Locate the cell with the specified text and output its (X, Y) center coordinate. 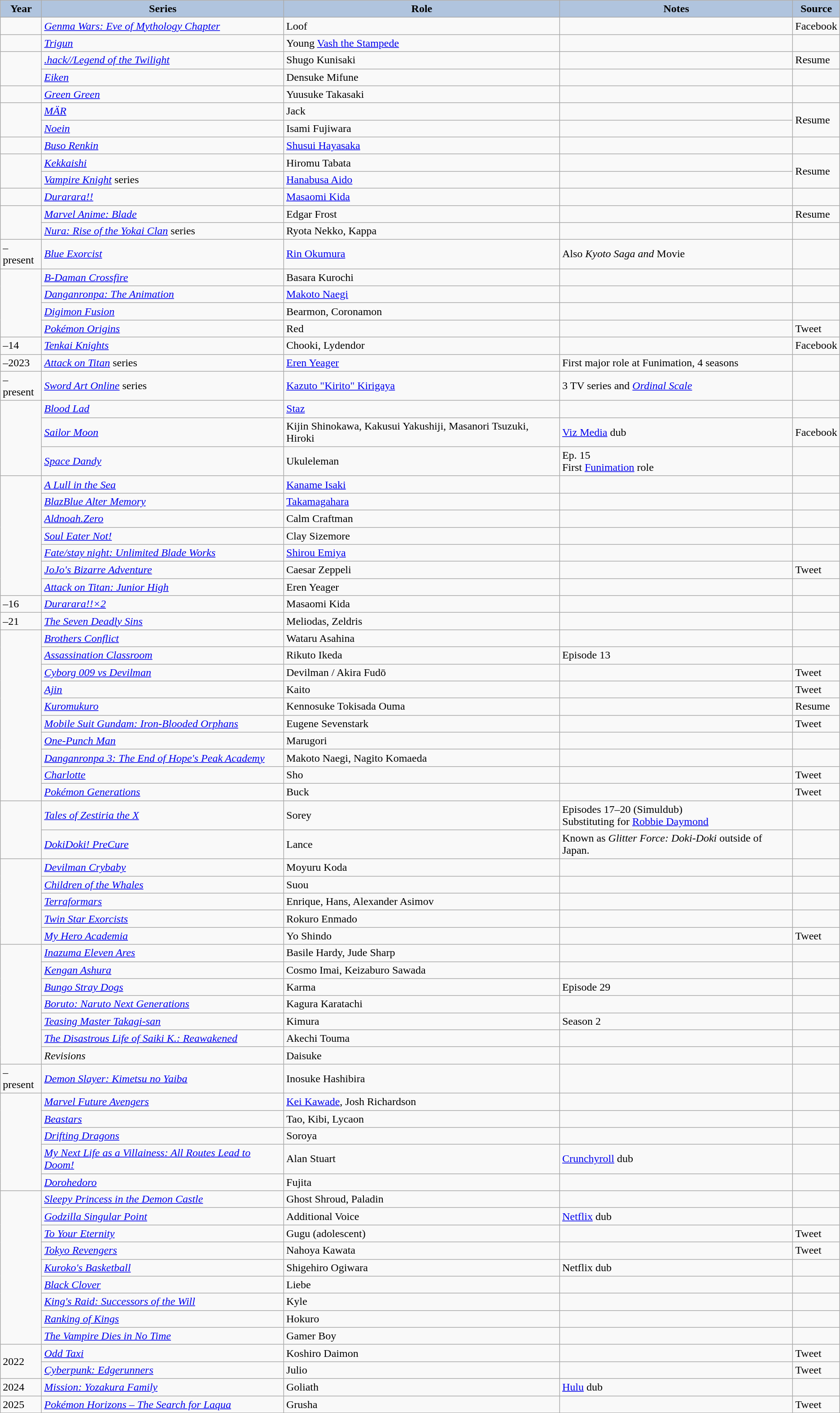
3 TV series and Ordinal Scale (676, 386)
DokiDoki! PreCure (163, 845)
Trigun (163, 43)
Nahoya Kawata (422, 1251)
Staz (422, 409)
One-Punch Man (163, 741)
Inazuma Eleven Ares (163, 953)
Danganronpa 3: The End of Hope's Peak Academy (163, 758)
Densuke Mifune (422, 77)
Makoto Naegi, Nagito Komaeda (422, 758)
Pokémon Horizons – The Search for Laqua (163, 1404)
Shusui Hayasaka (422, 145)
Ranking of Kings (163, 1319)
Fujita (422, 1182)
Kengan Ashura (163, 970)
Kei Kawade, Josh Richardson (422, 1101)
Digimon Fusion (163, 312)
Enrique, Hans, Alexander Asimov (422, 902)
Year (21, 9)
My Hero Academia (163, 936)
Karma (422, 987)
Durarara!!×2 (163, 604)
Isami Fujiwara (422, 128)
Meliodas, Zeldris (422, 621)
Makoto Naegi (422, 294)
Caesar Zeppeli (422, 570)
Charlotte (163, 775)
Fate/stay night: Unlimited Blade Works (163, 553)
Teasing Master Takagi-san (163, 1021)
Sword Art Online series (163, 386)
Kijin Shinokawa, Kakusui Yakushiji, Masanori Tsuzuki, Hiroki (422, 432)
Godzilla Singular Point (163, 1216)
Liebe (422, 1285)
–14 (21, 346)
A Lull in the Sea (163, 484)
The Seven Deadly Sins (163, 621)
–16 (21, 604)
Hokuro (422, 1319)
Soul Eater Not! (163, 535)
Nura: Rise of the Yokai Clan series (163, 231)
Notes (676, 9)
Cyborg 009 vs Devilman (163, 672)
Rin Okumura (422, 254)
Clay Sizemore (422, 535)
Kagura Karatachi (422, 1004)
Sailor Moon (163, 432)
Akechi Touma (422, 1038)
–21 (21, 621)
Tokyo Revengers (163, 1251)
Source (816, 9)
Basara Kurochi (422, 277)
King's Raid: Successors of the Will (163, 1302)
Young Vash the Stampede (422, 43)
The Vampire Dies in No Time (163, 1336)
Children of the Whales (163, 885)
Devilman / Akira Fudō (422, 672)
Koshiro Daimon (422, 1353)
Beastars (163, 1119)
Gugu (adolescent) (422, 1233)
Also Kyoto Saga and Movie (676, 254)
Boruto: Naruto Next Generations (163, 1004)
B-Daman Crossfire (163, 277)
Ukuleleman (422, 461)
Bungo Stray Dogs (163, 987)
Demon Slayer: Kimetsu no Yaiba (163, 1078)
2022 (21, 1361)
Buck (422, 792)
Tao, Kibi, Lycaon (422, 1119)
Episode 13 (676, 655)
Julio (422, 1370)
Gamer Boy (422, 1336)
Grusha (422, 1404)
Bearmon, Coronamon (422, 312)
Tales of Zestiria the X (163, 815)
Rikuto Ikeda (422, 655)
JoJo's Bizarre Adventure (163, 570)
Revisions (163, 1055)
Buso Renkin (163, 145)
Attack on Titan: Junior High (163, 587)
Marvel Future Avengers (163, 1101)
Ryota Nekko, Kappa (422, 231)
Crunchyroll dub (676, 1159)
Space Dandy (163, 461)
Ajin (163, 689)
Episodes 17–20 (Simuldub)Substituting for Robbie Daymond (676, 815)
Vampire Knight series (163, 180)
BlazBlue Alter Memory (163, 501)
2025 (21, 1404)
MÄR (163, 111)
My Next Life as a Villainess: All Routes Lead to Doom! (163, 1159)
Brothers Conflict (163, 638)
Sorey (422, 815)
Odd Taxi (163, 1353)
Kimura (422, 1021)
Loof (422, 26)
Black Clover (163, 1285)
Terraformars (163, 902)
Pokémon Generations (163, 792)
Hulu dub (676, 1387)
–2023 (21, 363)
Genma Wars: Eve of Mythology Chapter (163, 26)
Edgar Frost (422, 214)
Durarara!! (163, 197)
Series (163, 9)
To Your Eternity (163, 1233)
Mobile Suit Gundam: Iron-Blooded Orphans (163, 724)
Sho (422, 775)
Kazuto "Kirito" Kirigaya (422, 386)
Mission: Yozakura Family (163, 1387)
Wataru Asahina (422, 638)
Ghost Shroud, Paladin (422, 1199)
Kuroko's Basketball (163, 1268)
Dorohedoro (163, 1182)
Marugori (422, 741)
Cosmo Imai, Keizaburo Sawada (422, 970)
First major role at Funimation, 4 seasons (676, 363)
Cyberpunk: Edgerunners (163, 1370)
Yo Shindo (422, 936)
Chooki, Lydendor (422, 346)
Eiken (163, 77)
Aldnoah.Zero (163, 518)
Attack on Titan series (163, 363)
Kaito (422, 689)
Devilman Crybaby (163, 868)
Yuusuke Takasaki (422, 94)
2024 (21, 1387)
Kaname Isaki (422, 484)
Green Green (163, 94)
Kuromukuro (163, 706)
Goliath (422, 1387)
Assassination Classroom (163, 655)
Suou (422, 885)
Takamagahara (422, 501)
Alan Stuart (422, 1159)
Role (422, 9)
The Disastrous Life of Saiki K.: Reawakened (163, 1038)
Lance (422, 845)
Drifting Dragons (163, 1136)
.hack//Legend of the Twilight (163, 60)
Daisuke (422, 1055)
Kyle (422, 1302)
Viz Media dub (676, 432)
Marvel Anime: Blade (163, 214)
Noein (163, 128)
Hanabusa Aido (422, 180)
Additional Voice (422, 1216)
Shigehiro Ogiwara (422, 1268)
Ep. 15First Funimation role (676, 461)
Shirou Emiya (422, 553)
Inosuke Hashibira (422, 1078)
Sleepy Princess in the Demon Castle (163, 1199)
Episode 29 (676, 987)
Hiromu Tabata (422, 162)
Basile Hardy, Jude Sharp (422, 953)
Eugene Sevenstark (422, 724)
Known as Glitter Force: Doki-Doki outside of Japan. (676, 845)
Pokémon Origins (163, 329)
Danganronpa: The Animation (163, 294)
Twin Star Exorcists (163, 919)
Kekkaishi (163, 162)
Tenkai Knights (163, 346)
Jack (422, 111)
Blue Exorcist (163, 254)
Kennosuke Tokisada Ouma (422, 706)
Soroya (422, 1136)
Blood Lad (163, 409)
Season 2 (676, 1021)
Red (422, 329)
Calm Craftman (422, 518)
Shugo Kunisaki (422, 60)
Moyuru Koda (422, 868)
Rokuro Enmado (422, 919)
